Capture the cell that displays the provided text and extract its (X, Y) central coordinate. 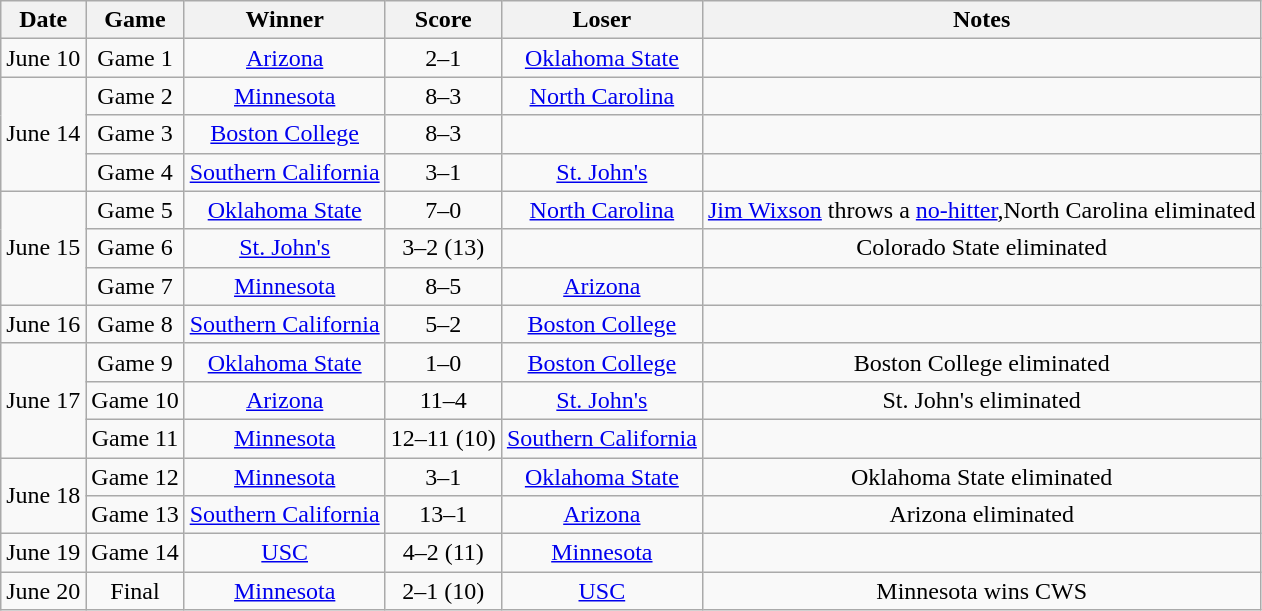
Game 14 (135, 553)
Game 2 (135, 96)
Game (135, 20)
Game 10 (135, 400)
Colorado State eliminated (982, 248)
Game 12 (135, 477)
Boston College eliminated (982, 362)
June 19 (44, 553)
June 18 (44, 496)
8–5 (443, 286)
June 20 (44, 591)
Game 1 (135, 58)
June 16 (44, 324)
1–0 (443, 362)
3–2 (13) (443, 248)
Game 5 (135, 210)
June 17 (44, 400)
Game 7 (135, 286)
11–4 (443, 400)
Notes (982, 20)
June 14 (44, 134)
Arizona eliminated (982, 515)
June 15 (44, 248)
13–1 (443, 515)
St. John's eliminated (982, 400)
Jim Wixson throws a no-hitter,North Carolina eliminated (982, 210)
Game 11 (135, 438)
2–1 (10) (443, 591)
Loser (602, 20)
4–2 (11) (443, 553)
Game 8 (135, 324)
Score (443, 20)
June 10 (44, 58)
Game 9 (135, 362)
Date (44, 20)
Game 13 (135, 515)
Final (135, 591)
Game 4 (135, 172)
5–2 (443, 324)
Game 3 (135, 134)
Game 6 (135, 248)
Winner (284, 20)
2–1 (443, 58)
7–0 (443, 210)
12–11 (10) (443, 438)
Minnesota wins CWS (982, 591)
Oklahoma State eliminated (982, 477)
